Output the (X, Y) coordinate of the center of the cell containing the given text.  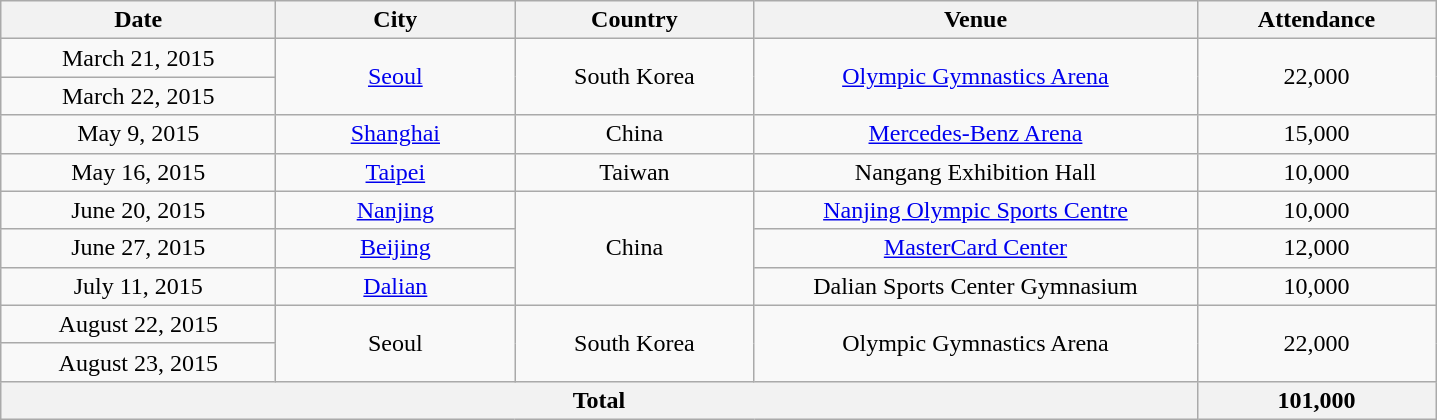
Country (634, 20)
Nanjing (396, 210)
Nangang Exhibition Hall (976, 172)
Shanghai (396, 134)
May 9, 2015 (138, 134)
15,000 (1316, 134)
Dalian (396, 286)
Attendance (1316, 20)
12,000 (1316, 248)
June 27, 2015 (138, 248)
Taipei (396, 172)
Taiwan (634, 172)
Nanjing Olympic Sports Centre (976, 210)
March 22, 2015 (138, 96)
101,000 (1316, 400)
May 16, 2015 (138, 172)
MasterCard Center (976, 248)
Beijing (396, 248)
Total (599, 400)
Mercedes-Benz Arena (976, 134)
Dalian Sports Center Gymnasium (976, 286)
July 11, 2015 (138, 286)
August 23, 2015 (138, 362)
City (396, 20)
August 22, 2015 (138, 324)
Date (138, 20)
Venue (976, 20)
March 21, 2015 (138, 58)
June 20, 2015 (138, 210)
